Output the (x, y) coordinate of the center of the cell containing the given text.  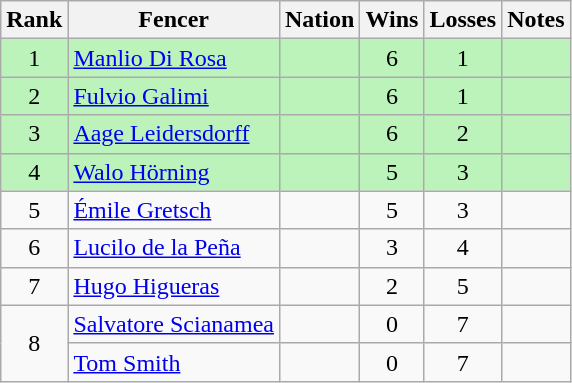
Losses (463, 20)
Walo Hörning (174, 172)
Fencer (174, 20)
Émile Gretsch (174, 210)
Aage Leidersdorff (174, 134)
Notes (536, 20)
Manlio Di Rosa (174, 58)
Rank (34, 20)
Tom Smith (174, 362)
Nation (319, 20)
Wins (392, 20)
Hugo Higueras (174, 286)
Salvatore Scianamea (174, 324)
8 (34, 343)
Fulvio Galimi (174, 96)
Lucilo de la Peña (174, 248)
